Extract the (X, Y) coordinate from the center of the cell holding the provided text.  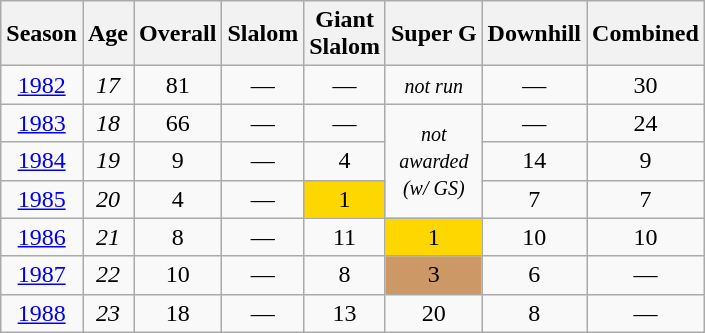
17 (108, 85)
Downhill (534, 34)
1984 (42, 161)
23 (108, 313)
Combined (646, 34)
Age (108, 34)
GiantSlalom (345, 34)
24 (646, 123)
21 (108, 237)
1986 (42, 237)
66 (178, 123)
Season (42, 34)
1988 (42, 313)
1985 (42, 199)
13 (345, 313)
19 (108, 161)
Super G (434, 34)
6 (534, 275)
1987 (42, 275)
Slalom (263, 34)
81 (178, 85)
11 (345, 237)
1982 (42, 85)
notawarded(w/ GS) (434, 161)
3 (434, 275)
1983 (42, 123)
not run (434, 85)
Overall (178, 34)
30 (646, 85)
22 (108, 275)
14 (534, 161)
